Pinpoint the cell where the given text exists, returning its [x, y] midpoint coordinate. 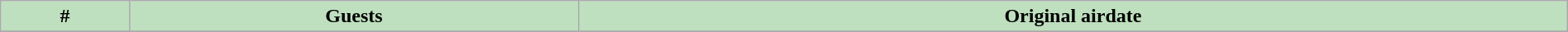
# [65, 16]
Original airdate [1073, 16]
Guests [354, 16]
